Identify which cell holds the provided text, then report its [x, y] central coordinate. 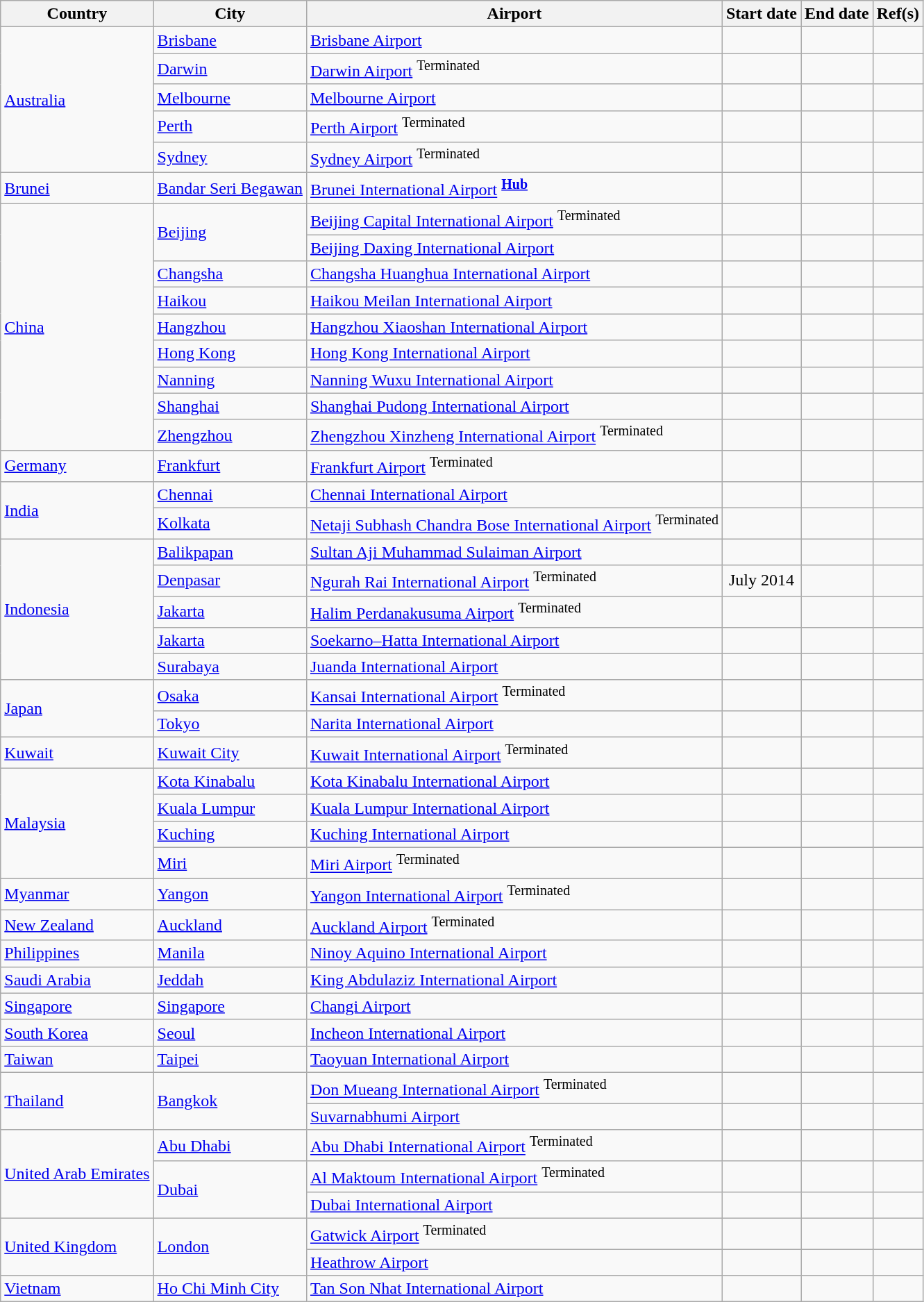
India [77, 510]
Ref(s) [898, 14]
Suvarnabhumi Airport [514, 1117]
Yangon [230, 894]
Shanghai [230, 406]
Chennai [230, 494]
Japan [77, 708]
Surabaya [230, 667]
Vietnam [77, 1289]
United Arab Emirates [77, 1174]
United Kingdom [77, 1247]
Yangon International Airport Terminated [514, 894]
Taoyuan International Airport [514, 1059]
Haikou Meilan International Airport [514, 301]
Juanda International Airport [514, 667]
Denpasar [230, 581]
Kota Kinabalu [230, 781]
Frankfurt [230, 467]
Perth Airport Terminated [514, 126]
Changsha Huanghua International Airport [514, 274]
Zhengzhou Xinzheng International Airport Terminated [514, 435]
Darwin Airport Terminated [514, 69]
Manila [230, 953]
Hangzhou Xiaoshan International Airport [514, 327]
Abu Dhabi International Airport Terminated [514, 1146]
Kuwait [77, 753]
New Zealand [77, 925]
Melbourne [230, 97]
Jeddah [230, 980]
Airport [514, 14]
Sydney Airport Terminated [514, 157]
Auckland [230, 925]
Brisbane [230, 40]
Gatwick Airport Terminated [514, 1233]
Tan Son Nhat International Airport [514, 1289]
Miri Airport Terminated [514, 864]
Hong Kong International Airport [514, 353]
Changsha [230, 274]
Al Maktoum International Airport Terminated [514, 1176]
Heathrow Airport [514, 1262]
Myanmar [77, 894]
Sydney [230, 157]
Start date [761, 14]
Kansai International Airport Terminated [514, 696]
Beijing Capital International Airport Terminated [514, 219]
Taiwan [77, 1059]
Kuwait City [230, 753]
Kuching [230, 834]
Tokyo [230, 724]
Netaji Subhash Chandra Bose International Airport Terminated [514, 524]
Hangzhou [230, 327]
Brunei International Airport Hub [514, 189]
Malaysia [77, 824]
Brisbane Airport [514, 40]
Nanning Wuxu International Airport [514, 380]
Seoul [230, 1033]
Darwin [230, 69]
Kuala Lumpur International Airport [514, 808]
Beijing [230, 232]
Kuala Lumpur [230, 808]
Miri [230, 864]
China [77, 327]
Sultan Aji Muhammad Sulaiman Airport [514, 552]
Incheon International Airport [514, 1033]
July 2014 [761, 581]
King Abdulaziz International Airport [514, 980]
Brunei [77, 189]
Indonesia [77, 610]
Perth [230, 126]
Auckland Airport Terminated [514, 925]
Ngurah Rai International Airport Terminated [514, 581]
Melbourne Airport [514, 97]
Dubai International Airport [514, 1205]
Bandar Seri Begawan [230, 189]
Halim Perdanakusuma Airport Terminated [514, 611]
Shanghai Pudong International Airport [514, 406]
Kuching International Airport [514, 834]
Balikpapan [230, 552]
Country [77, 14]
Thailand [77, 1101]
Haikou [230, 301]
Don Mueang International Airport Terminated [514, 1089]
Zhengzhou [230, 435]
Frankfurt Airport Terminated [514, 467]
End date [837, 14]
Saudi Arabia [77, 980]
South Korea [77, 1033]
Kota Kinabalu International Airport [514, 781]
Dubai [230, 1190]
Chennai International Airport [514, 494]
Soekarno–Hatta International Airport [514, 640]
Abu Dhabi [230, 1146]
Ho Chi Minh City [230, 1289]
Narita International Airport [514, 724]
Taipei [230, 1059]
Kuwait International Airport Terminated [514, 753]
Changi Airport [514, 1006]
Beijing Daxing International Airport [514, 248]
Australia [77, 100]
Kolkata [230, 524]
Osaka [230, 696]
Ninoy Aquino International Airport [514, 953]
Philippines [77, 953]
Bangkok [230, 1101]
Germany [77, 467]
Hong Kong [230, 353]
Nanning [230, 380]
London [230, 1247]
City [230, 14]
